Capture the cell that displays the provided text and extract its [X, Y] central coordinate. 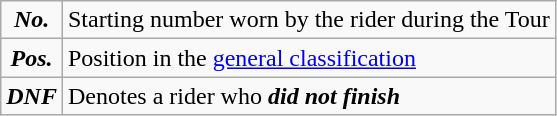
No. [32, 20]
Starting number worn by the rider during the Tour [308, 20]
Denotes a rider who did not finish [308, 96]
Position in the general classification [308, 58]
DNF [32, 96]
Pos. [32, 58]
